Return (x, y) of the center of cell containing provided text 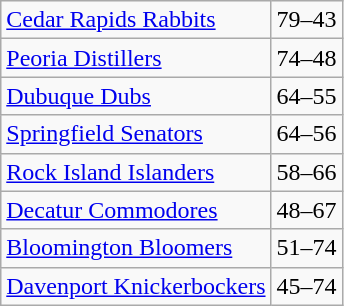
Davenport Knickerbockers (136, 286)
51–74 (306, 248)
Decatur Commodores (136, 210)
Peoria Distillers (136, 58)
Cedar Rapids Rabbits (136, 20)
Bloomington Bloomers (136, 248)
58–66 (306, 172)
48–67 (306, 210)
Springfield Senators (136, 134)
Rock Island Islanders (136, 172)
64–55 (306, 96)
74–48 (306, 58)
64–56 (306, 134)
45–74 (306, 286)
79–43 (306, 20)
Dubuque Dubs (136, 96)
